Extract the [x, y] coordinate from the center of the cell holding the provided text.  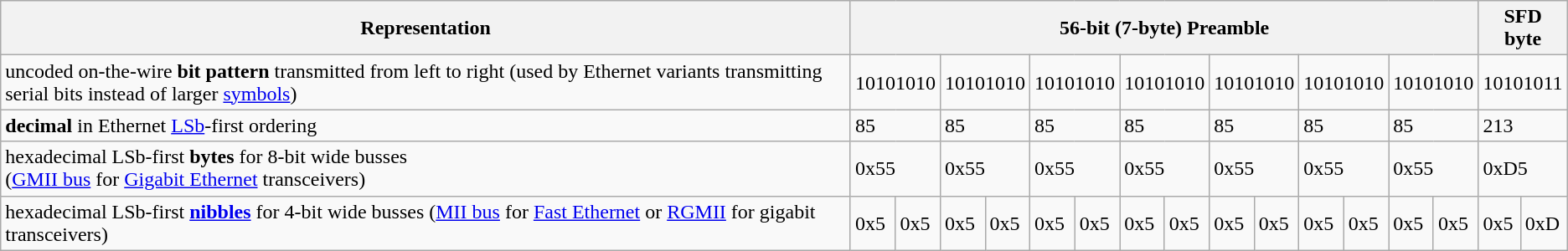
10101011 [1523, 82]
56-bit (7-byte) Preamble [1164, 28]
hexadecimal LSb-first nibbles for 4-bit wide busses (MII bus for Fast Ethernet or RGMII for gigabit transceivers) [426, 223]
hexadecimal LSb-first bytes for 8-bit wide busses(GMII bus for Gigabit Ethernet transceivers) [426, 169]
0xD5 [1523, 169]
decimal in Ethernet LSb-first ordering [426, 125]
213 [1523, 125]
SFD byte [1523, 28]
uncoded on-the-wire bit pattern transmitted from left to right (used by Ethernet variants transmitting serial bits instead of larger symbols) [426, 82]
Representation [426, 28]
0xD [1544, 223]
